Extract the [x, y] coordinate from the center of the cell holding the provided text.  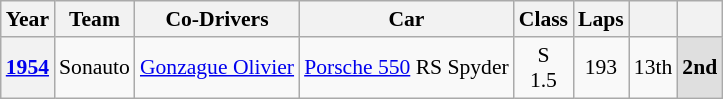
Car [406, 19]
Year [28, 19]
S1.5 [544, 68]
1954 [28, 68]
Co-Drivers [217, 19]
193 [601, 68]
Team [94, 19]
2nd [700, 68]
Gonzague Olivier [217, 68]
Sonauto [94, 68]
Porsche 550 RS Spyder [406, 68]
Class [544, 19]
13th [654, 68]
Laps [601, 19]
